Determine the (x, y) coordinate at the center of the cell enclosing the given text.  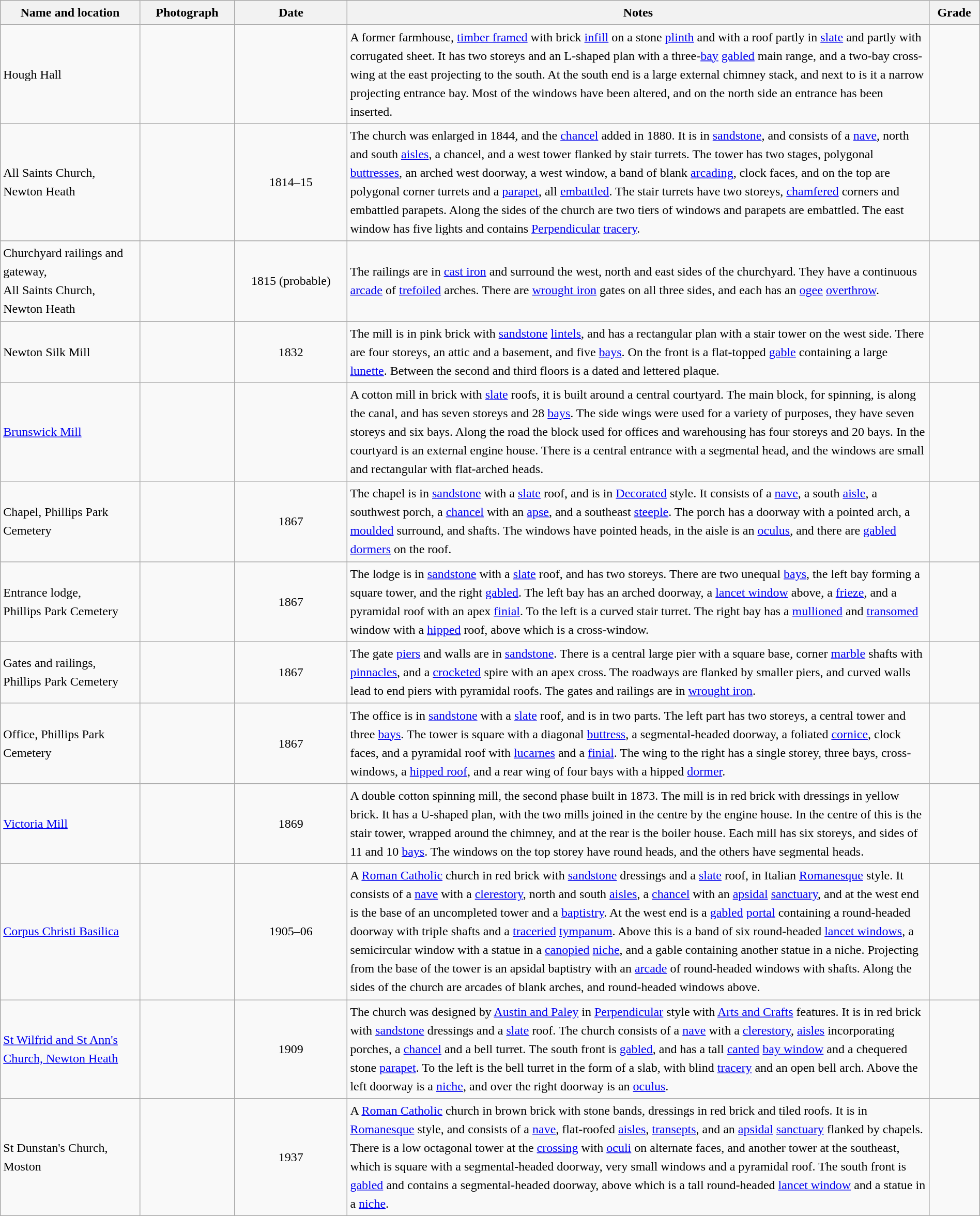
Date (291, 12)
St Dunstan's Church, Moston (70, 1157)
All Saints Church, Newton Heath (70, 182)
1909 (291, 1050)
Entrance lodge,Phillips Park Cemetery (70, 602)
1832 (291, 352)
Name and location (70, 12)
1814–15 (291, 182)
Churchyard railings and gateway,All Saints Church, Newton Heath (70, 281)
Photograph (187, 12)
Brunswick Mill (70, 432)
Office, Phillips Park Cemetery (70, 743)
St Wilfrid and St Ann's Church, Newton Heath (70, 1050)
Grade (954, 12)
Hough Hall (70, 74)
1815 (probable) (291, 281)
Notes (638, 12)
Gates and railings,Phillips Park Cemetery (70, 672)
Victoria Mill (70, 823)
Newton Silk Mill (70, 352)
1937 (291, 1157)
1905–06 (291, 932)
Chapel, Phillips Park Cemetery (70, 521)
Corpus Christi Basilica (70, 932)
1869 (291, 823)
